Detect which cell encompasses the target text, then output its (X, Y) center coordinate. 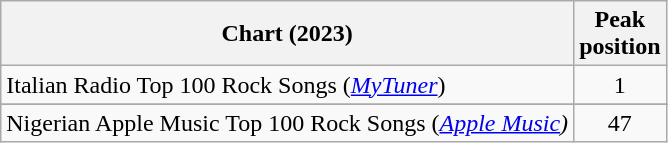
Chart (2023) (288, 34)
Italian Radio Top 100 Rock Songs (MyTuner) (288, 85)
Peakposition (620, 34)
47 (620, 123)
Nigerian Apple Music Top 100 Rock Songs (Apple Music) (288, 123)
1 (620, 85)
